Determine the [X, Y] coordinate at the center of the cell enclosing the given text.  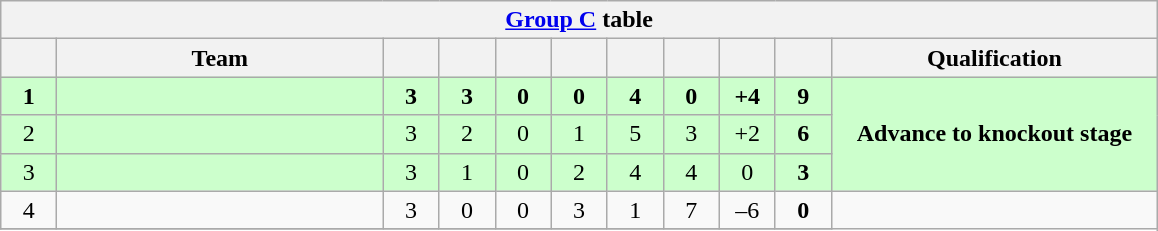
Group C table [580, 20]
5 [635, 134]
+4 [747, 96]
6 [803, 134]
Team [220, 58]
Advance to knockout stage [994, 134]
–6 [747, 210]
9 [803, 96]
+2 [747, 134]
Qualification [994, 58]
7 [691, 210]
